Provide the (X, Y) coordinate of the cell's center where the given text is located.  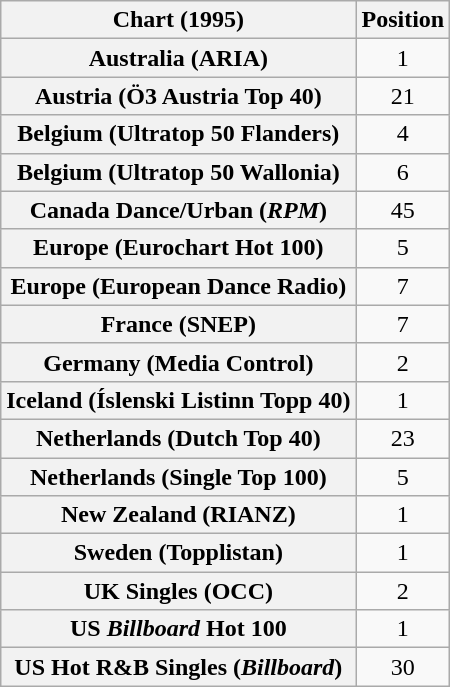
Australia (ARIA) (178, 58)
Europe (European Dance Radio) (178, 286)
Iceland (Íslenski Listinn Topp 40) (178, 400)
Belgium (Ultratop 50 Flanders) (178, 134)
21 (403, 96)
Chart (1995) (178, 20)
Netherlands (Single Top 100) (178, 477)
UK Singles (OCC) (178, 591)
New Zealand (RIANZ) (178, 515)
Sweden (Topplistan) (178, 553)
Position (403, 20)
Austria (Ö3 Austria Top 40) (178, 96)
23 (403, 438)
Belgium (Ultratop 50 Wallonia) (178, 172)
US Billboard Hot 100 (178, 629)
Canada Dance/Urban (RPM) (178, 210)
Netherlands (Dutch Top 40) (178, 438)
Germany (Media Control) (178, 362)
4 (403, 134)
France (SNEP) (178, 324)
45 (403, 210)
6 (403, 172)
30 (403, 667)
Europe (Eurochart Hot 100) (178, 248)
US Hot R&B Singles (Billboard) (178, 667)
